Search for the cell housing the specified text and yield its [X, Y] center coordinate. 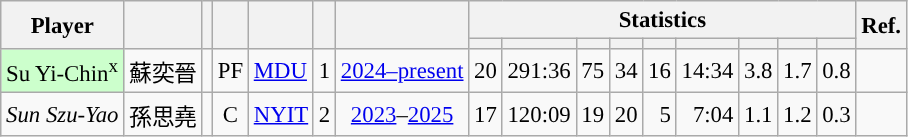
孫思堯 [163, 115]
5 [660, 115]
Statistics [662, 20]
Ref. [881, 25]
2 [324, 115]
MDU [280, 71]
0.3 [836, 115]
2024–present [402, 71]
7:04 [708, 115]
1.7 [798, 71]
291:36 [539, 71]
3.8 [758, 71]
34 [626, 71]
0.8 [836, 71]
Su Yi-Chinx [62, 71]
19 [592, 115]
PF [231, 71]
2023–2025 [402, 115]
14:34 [708, 71]
NYIT [280, 115]
C [231, 115]
75 [592, 71]
蘇奕晉 [163, 71]
1 [324, 71]
Player [62, 25]
120:09 [539, 115]
17 [486, 115]
Sun Szu-Yao [62, 115]
1.2 [798, 115]
1.1 [758, 115]
16 [660, 71]
